Find where the given text appears and provide that cell's center as (X, Y) coordinate. 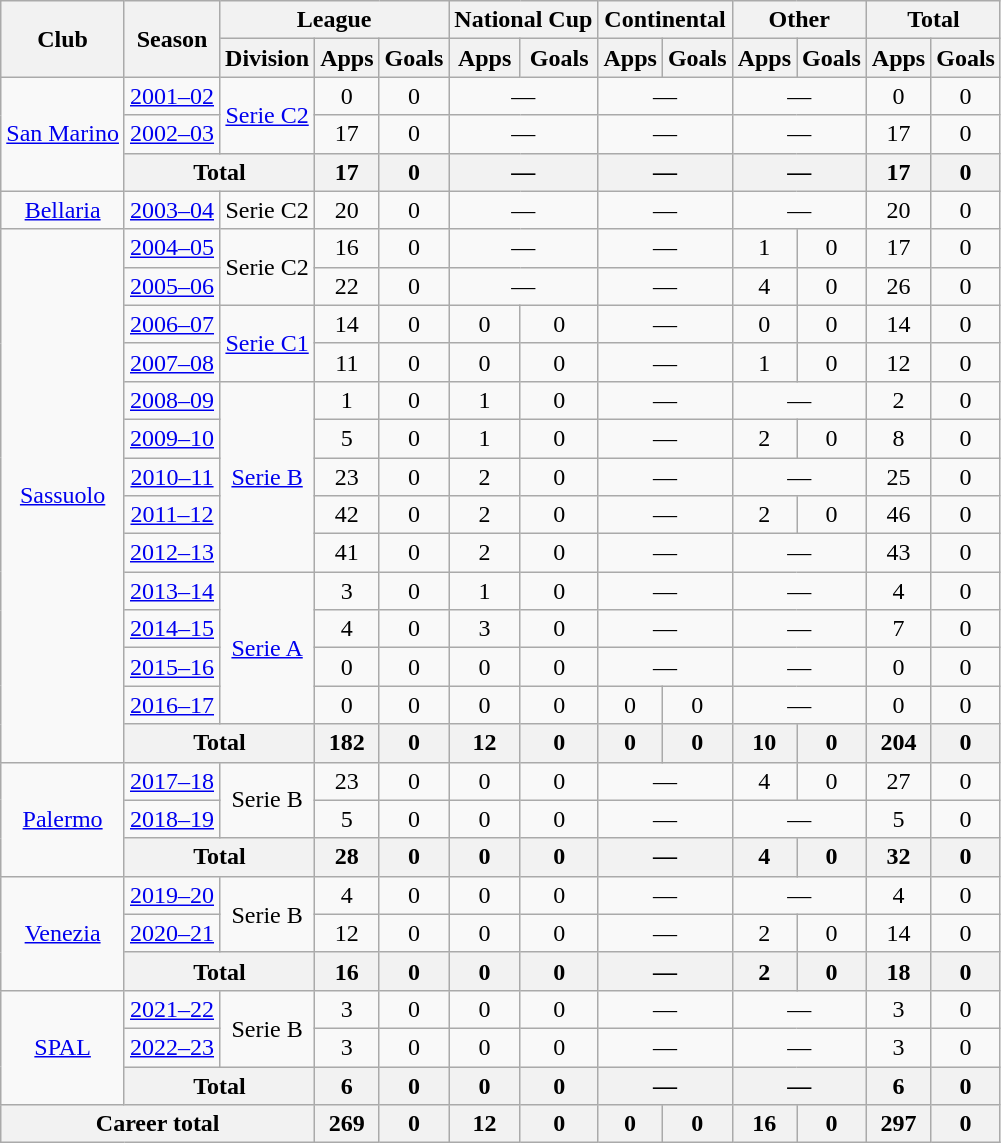
2005–06 (172, 286)
2019–20 (172, 895)
2001–02 (172, 96)
2009–10 (172, 438)
7 (898, 629)
2002–03 (172, 134)
11 (347, 362)
Palermo (63, 819)
2022–23 (172, 1047)
2016–17 (172, 705)
2020–21 (172, 933)
Sassuolo (63, 496)
2018–19 (172, 819)
25 (898, 477)
182 (347, 743)
8 (898, 438)
Season (172, 39)
2011–12 (172, 515)
18 (898, 971)
Other (799, 20)
28 (347, 857)
43 (898, 553)
204 (898, 743)
Venezia (63, 933)
46 (898, 515)
Career total (158, 1124)
Continental (665, 20)
Serie A (268, 648)
National Cup (524, 20)
Division (268, 58)
2003–04 (172, 210)
2015–16 (172, 667)
42 (347, 515)
2012–13 (172, 553)
26 (898, 286)
41 (347, 553)
10 (764, 743)
2013–14 (172, 591)
2017–18 (172, 781)
SPAL (63, 1047)
2021–22 (172, 1009)
2014–15 (172, 629)
San Marino (63, 134)
Club (63, 39)
League (334, 20)
Bellaria (63, 210)
27 (898, 781)
2008–09 (172, 400)
2006–07 (172, 324)
Serie C1 (268, 343)
32 (898, 857)
297 (898, 1124)
2004–05 (172, 248)
269 (347, 1124)
22 (347, 286)
2010–11 (172, 477)
2007–08 (172, 362)
